Locate the cell with the specified text and output its (x, y) center coordinate. 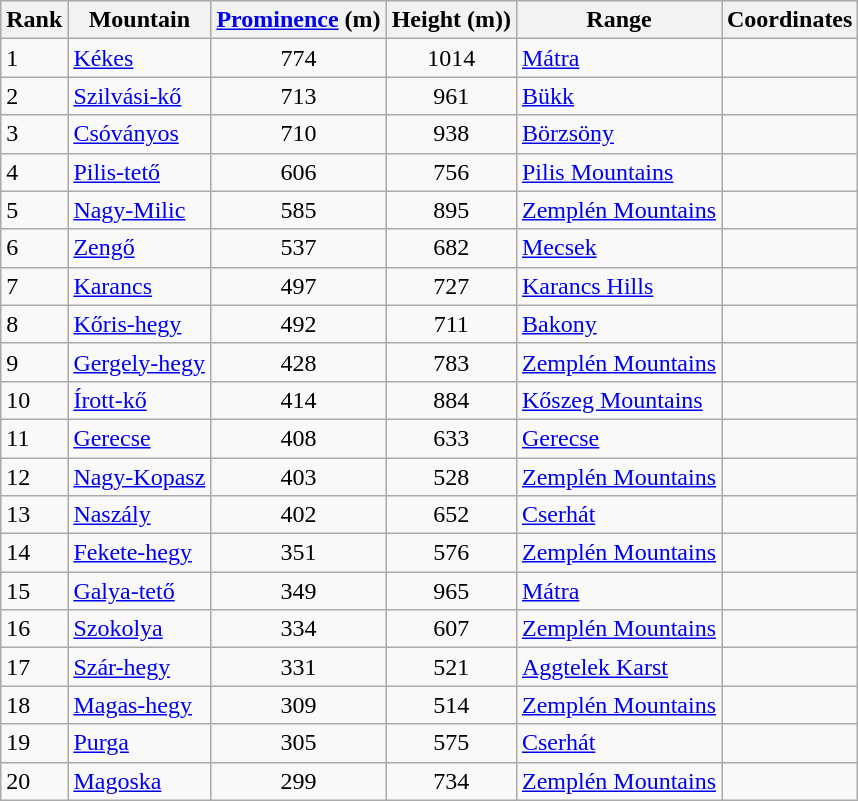
299 (298, 781)
2 (34, 96)
492 (298, 324)
783 (451, 362)
7 (34, 286)
895 (451, 210)
Kékes (140, 58)
Naszály (140, 515)
Coordinates (790, 20)
756 (451, 172)
20 (34, 781)
585 (298, 210)
514 (451, 705)
18 (34, 705)
633 (451, 438)
414 (298, 400)
Prominence (m) (298, 20)
Karancs (140, 286)
575 (451, 743)
1014 (451, 58)
713 (298, 96)
1 (34, 58)
774 (298, 58)
Magas-hegy (140, 705)
606 (298, 172)
734 (451, 781)
6 (34, 248)
Szár-hegy (140, 667)
961 (451, 96)
305 (298, 743)
Rank (34, 20)
Szilvási-kő (140, 96)
Height (m)) (451, 20)
14 (34, 553)
Fekete-hegy (140, 553)
408 (298, 438)
Range (618, 20)
349 (298, 591)
17 (34, 667)
16 (34, 629)
Csóványos (140, 134)
9 (34, 362)
10 (34, 400)
13 (34, 515)
537 (298, 248)
Bakony (618, 324)
652 (451, 515)
Zengő (140, 248)
576 (451, 553)
711 (451, 324)
351 (298, 553)
Mecsek (618, 248)
Kőszeg Mountains (618, 400)
Nagy-Kopasz (140, 477)
12 (34, 477)
402 (298, 515)
19 (34, 743)
Nagy-Milic (140, 210)
4 (34, 172)
8 (34, 324)
Gergely-hegy (140, 362)
965 (451, 591)
607 (451, 629)
Börzsöny (618, 134)
Szokolya (140, 629)
Magoska (140, 781)
Írott-kő (140, 400)
710 (298, 134)
528 (451, 477)
Purga (140, 743)
884 (451, 400)
682 (451, 248)
3 (34, 134)
Pilis Mountains (618, 172)
Pilis-tető (140, 172)
11 (34, 438)
497 (298, 286)
Bükk (618, 96)
309 (298, 705)
334 (298, 629)
938 (451, 134)
403 (298, 477)
727 (451, 286)
5 (34, 210)
Mountain (140, 20)
Aggtelek Karst (618, 667)
331 (298, 667)
428 (298, 362)
Karancs Hills (618, 286)
15 (34, 591)
521 (451, 667)
Kőris-hegy (140, 324)
Galya-tető (140, 591)
